Detect which cell encompasses the target text, then output its (X, Y) center coordinate. 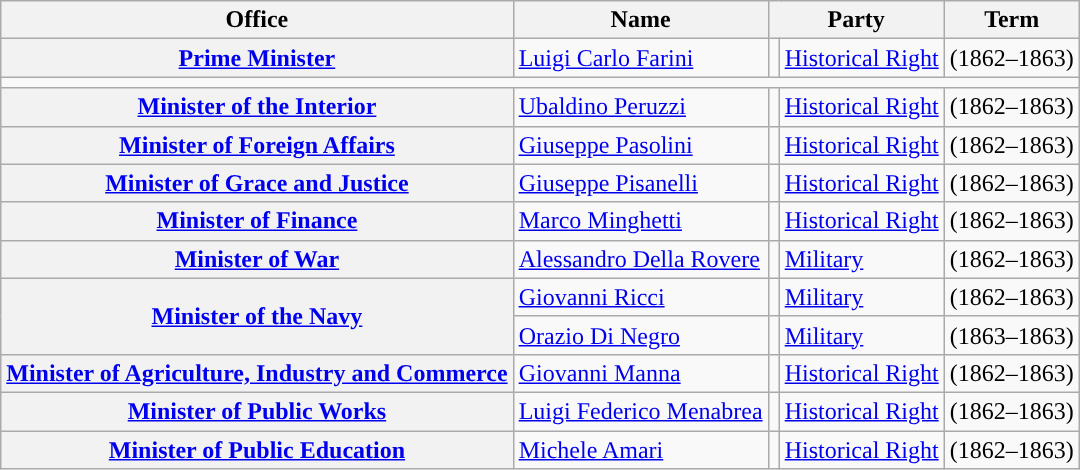
Term (1012, 20)
Giuseppe Pasolini (640, 145)
Luigi Carlo Farini (640, 58)
Marco Minghetti (640, 221)
Giuseppe Pisanelli (640, 183)
Minister of Public Education (257, 449)
Minister of War (257, 259)
Minister of Agriculture, Industry and Commerce (257, 373)
Giovanni Manna (640, 373)
Minister of the Interior (257, 107)
Minister of Grace and Justice (257, 183)
(1863–1863) (1012, 335)
Minister of Finance (257, 221)
Minister of Foreign Affairs (257, 145)
Michele Amari (640, 449)
Party (856, 20)
Alessandro Della Rovere (640, 259)
Luigi Federico Menabrea (640, 411)
Prime Minister (257, 58)
Orazio Di Negro (640, 335)
Ubaldino Peruzzi (640, 107)
Minister of Public Works (257, 411)
Giovanni Ricci (640, 297)
Minister of the Navy (257, 316)
Name (640, 20)
Office (257, 20)
